Capture the cell that displays the provided text and extract its [x, y] central coordinate. 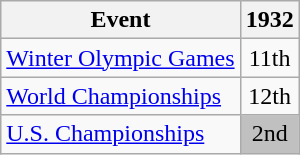
World Championships [120, 96]
Event [120, 20]
Winter Olympic Games [120, 58]
12th [270, 96]
U.S. Championships [120, 134]
1932 [270, 20]
2nd [270, 134]
11th [270, 58]
